Return the [X, Y] coordinate for the center point of the cell that contains the specified text.  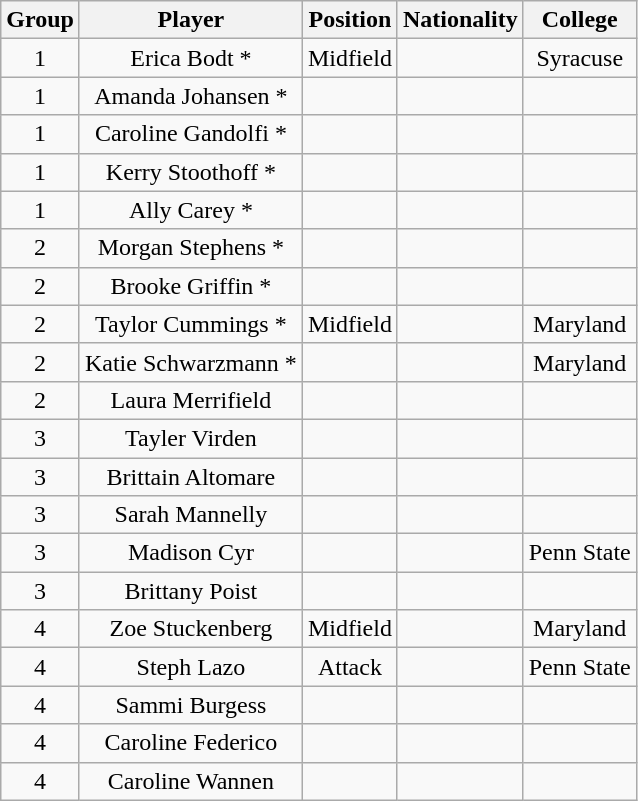
Taylor Cummings * [190, 324]
Amanda Johansen * [190, 96]
College [580, 20]
Katie Schwarzmann * [190, 362]
Sammi Burgess [190, 705]
Group [40, 20]
Brittany Poist [190, 591]
Brittain Altomare [190, 477]
Erica Bodt * [190, 58]
Nationality [460, 20]
Zoe Stuckenberg [190, 629]
Attack [350, 667]
Kerry Stoothoff * [190, 172]
Caroline Federico [190, 743]
Sarah Mannelly [190, 515]
Ally Carey * [190, 210]
Caroline Gandolfi * [190, 134]
Player [190, 20]
Caroline Wannen [190, 781]
Steph Lazo [190, 667]
Madison Cyr [190, 553]
Morgan Stephens * [190, 248]
Brooke Griffin * [190, 286]
Position [350, 20]
Syracuse [580, 58]
Tayler Virden [190, 438]
Laura Merrifield [190, 400]
